Identify which cell holds the provided text, then report its [X, Y] central coordinate. 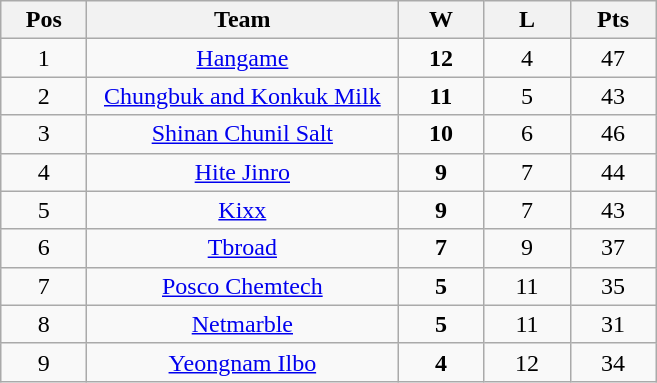
1 [44, 58]
8 [44, 324]
Posco Chemtech [242, 286]
Kixx [242, 210]
3 [44, 134]
Yeongnam Ilbo [242, 362]
10 [441, 134]
Shinan Chunil Salt [242, 134]
Chungbuk and Konkuk Milk [242, 96]
35 [613, 286]
2 [44, 96]
46 [613, 134]
47 [613, 58]
Team [242, 20]
Pts [613, 20]
W [441, 20]
L [527, 20]
34 [613, 362]
Hite Jinro [242, 172]
Hangame [242, 58]
37 [613, 248]
44 [613, 172]
31 [613, 324]
Tbroad [242, 248]
Netmarble [242, 324]
Pos [44, 20]
